Scan for the cell matching the given text and deliver its [x, y] coordinate at center. 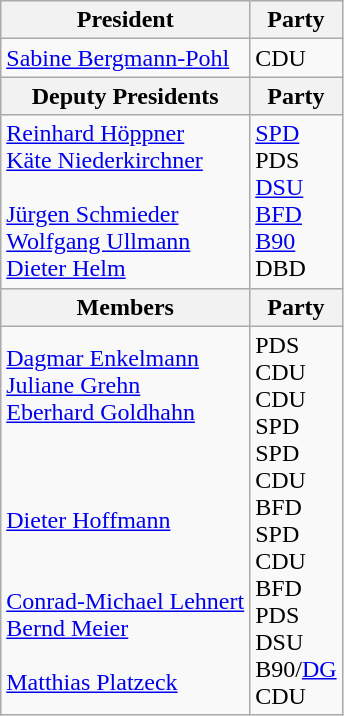
Deputy Presidents [126, 96]
PDSCDUCDUSPDSPDCDUBFDSPDCDUBFDPDSDSUB90/DGCDU [296, 520]
Dagmar EnkelmannJuliane GrehnEberhard GoldhahnDieter HoffmannConrad-Michael LehnertBernd MeierMatthias Platzeck [126, 520]
Reinhard HöppnerKäte NiederkirchnerJürgen SchmiederWolfgang UllmannDieter Helm [126, 202]
President [126, 20]
CDU [296, 58]
Members [126, 307]
SPDPDSDSUBFDB90DBD [296, 202]
Sabine Bergmann-Pohl [126, 58]
